Provide the [X, Y] coordinate of the cell's center where the given text is located.  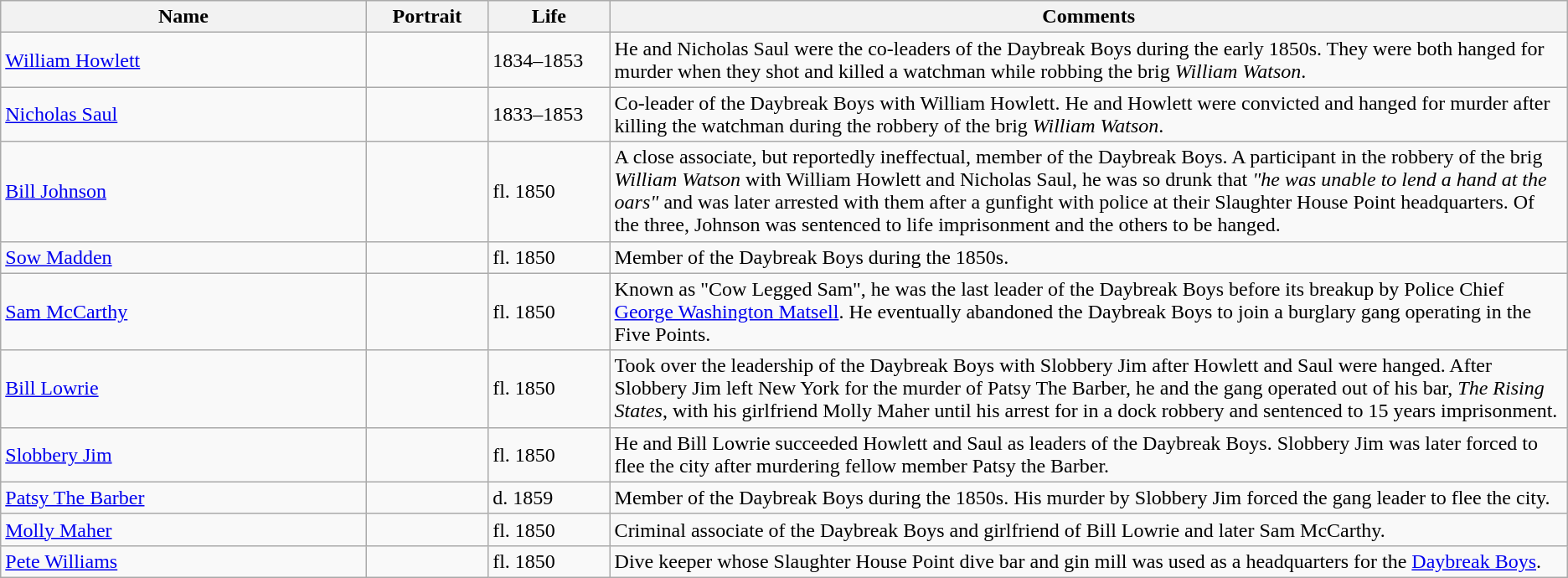
Name [183, 17]
Life [549, 17]
Portrait [427, 17]
Slobbery Jim [183, 454]
1834–1853 [549, 60]
Comments [1089, 17]
d. 1859 [549, 498]
William Howlett [183, 60]
Sam McCarthy [183, 312]
Molly Maher [183, 529]
Dive keeper whose Slaughter House Point dive bar and gin mill was used as a headquarters for the Daybreak Boys. [1089, 561]
Member of the Daybreak Boys during the 1850s. [1089, 257]
Bill Lowrie [183, 389]
Criminal associate of the Daybreak Boys and girlfriend of Bill Lowrie and later Sam McCarthy. [1089, 529]
1833–1853 [549, 114]
Bill Johnson [183, 191]
Nicholas Saul [183, 114]
Member of the Daybreak Boys during the 1850s. His murder by Slobbery Jim forced the gang leader to flee the city. [1089, 498]
Sow Madden [183, 257]
Pete Williams [183, 561]
Patsy The Barber [183, 498]
